Capture the cell that displays the provided text and extract its (x, y) central coordinate. 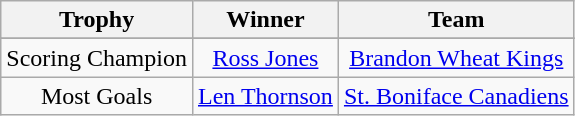
Most Goals (97, 96)
Winner (265, 20)
Scoring Champion (97, 58)
Ross Jones (265, 58)
Len Thornson (265, 96)
Trophy (97, 20)
Team (456, 20)
St. Boniface Canadiens (456, 96)
Brandon Wheat Kings (456, 58)
